Output the (X, Y) coordinate of the center of the cell containing the given text.  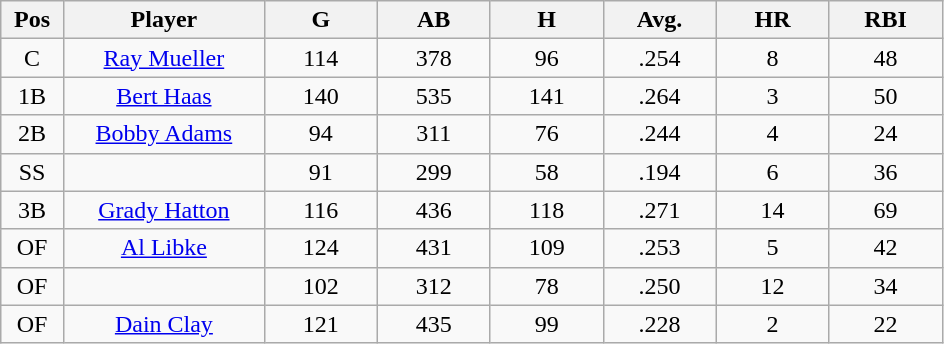
94 (320, 134)
Pos (32, 20)
.271 (660, 210)
HR (772, 20)
.254 (660, 58)
1B (32, 96)
4 (772, 134)
102 (320, 286)
99 (546, 324)
118 (546, 210)
42 (886, 248)
5 (772, 248)
124 (320, 248)
116 (320, 210)
Ray Mueller (164, 58)
58 (546, 172)
Bobby Adams (164, 134)
109 (546, 248)
78 (546, 286)
121 (320, 324)
AB (434, 20)
312 (434, 286)
.244 (660, 134)
378 (434, 58)
Avg. (660, 20)
50 (886, 96)
.250 (660, 286)
.264 (660, 96)
2B (32, 134)
Al Libke (164, 248)
140 (320, 96)
91 (320, 172)
Dain Clay (164, 324)
435 (434, 324)
3 (772, 96)
.253 (660, 248)
SS (32, 172)
Bert Haas (164, 96)
76 (546, 134)
6 (772, 172)
36 (886, 172)
69 (886, 210)
8 (772, 58)
14 (772, 210)
299 (434, 172)
535 (434, 96)
C (32, 58)
96 (546, 58)
114 (320, 58)
2 (772, 324)
3B (32, 210)
34 (886, 286)
12 (772, 286)
22 (886, 324)
431 (434, 248)
141 (546, 96)
G (320, 20)
Player (164, 20)
.194 (660, 172)
311 (434, 134)
Grady Hatton (164, 210)
RBI (886, 20)
436 (434, 210)
48 (886, 58)
H (546, 20)
.228 (660, 324)
24 (886, 134)
